Pinpoint the cell where the given text exists, returning its [x, y] midpoint coordinate. 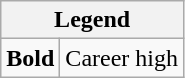
Career high [122, 58]
Bold [30, 58]
Legend [92, 20]
